Detect which cell encompasses the target text, then output its (X, Y) center coordinate. 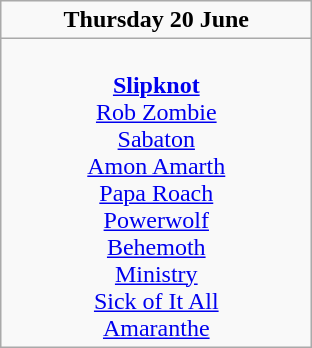
Slipknot Rob Zombie Sabaton Amon Amarth Papa Roach Powerwolf Behemoth Ministry Sick of It All Amaranthe (156, 193)
Thursday 20 June (156, 20)
